Pinpoint the cell where the given text exists, returning its (X, Y) midpoint coordinate. 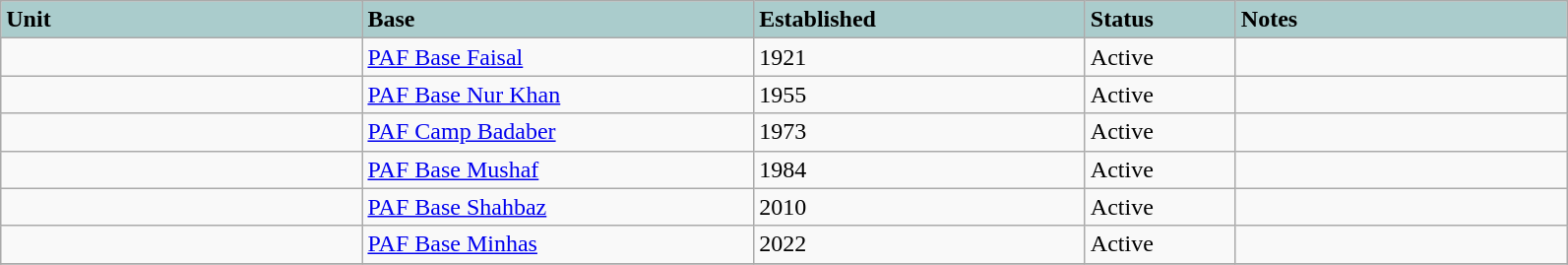
1921 (919, 57)
2010 (919, 207)
1955 (919, 95)
Base (558, 20)
PAF Camp Badaber (558, 132)
PAF Base Nur Khan (558, 95)
PAF Base Faisal (558, 57)
Notes (1402, 20)
Established (919, 20)
Unit (181, 20)
Status (1160, 20)
PAF Base Minhas (558, 244)
PAF Base Shahbaz (558, 207)
1984 (919, 169)
PAF Base Mushaf (558, 169)
2022 (919, 244)
1973 (919, 132)
